For the text-containing cell, return its midpoint in [x, y] coordinate format. 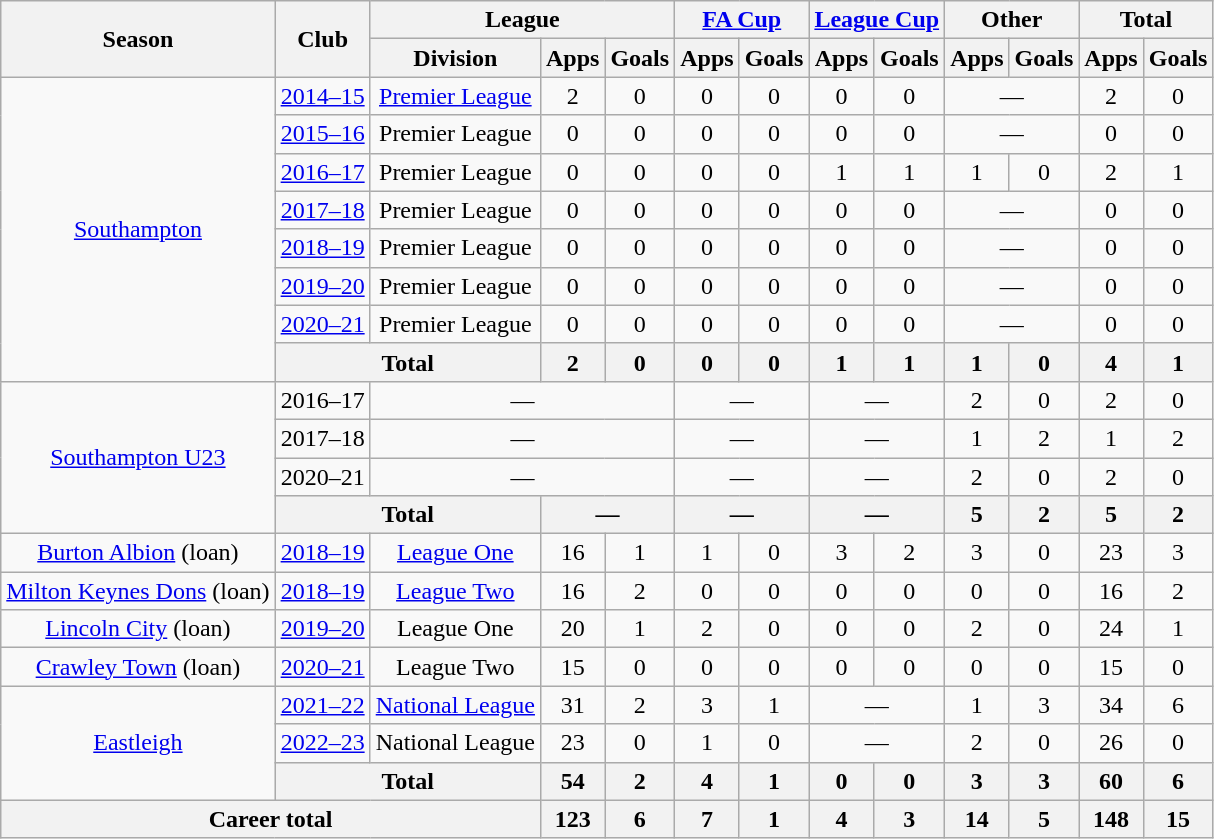
34 [1111, 705]
2022–23 [322, 743]
Eastleigh [138, 743]
2021–22 [322, 705]
60 [1111, 781]
Lincoln City (loan) [138, 629]
148 [1111, 819]
Milton Keynes Dons (loan) [138, 591]
Club [322, 39]
Burton Albion (loan) [138, 553]
Career total [271, 819]
20 [572, 629]
31 [572, 705]
Southampton U23 [138, 457]
Southampton [138, 229]
Season [138, 39]
2014–15 [322, 96]
14 [977, 819]
2015–16 [322, 134]
7 [707, 819]
League Cup [877, 20]
54 [572, 781]
FA Cup [742, 20]
24 [1111, 629]
123 [572, 819]
Crawley Town (loan) [138, 667]
Other [1012, 20]
Division [455, 58]
League [522, 20]
26 [1111, 743]
